Extract the [X, Y] coordinate from the center of the cell holding the provided text.  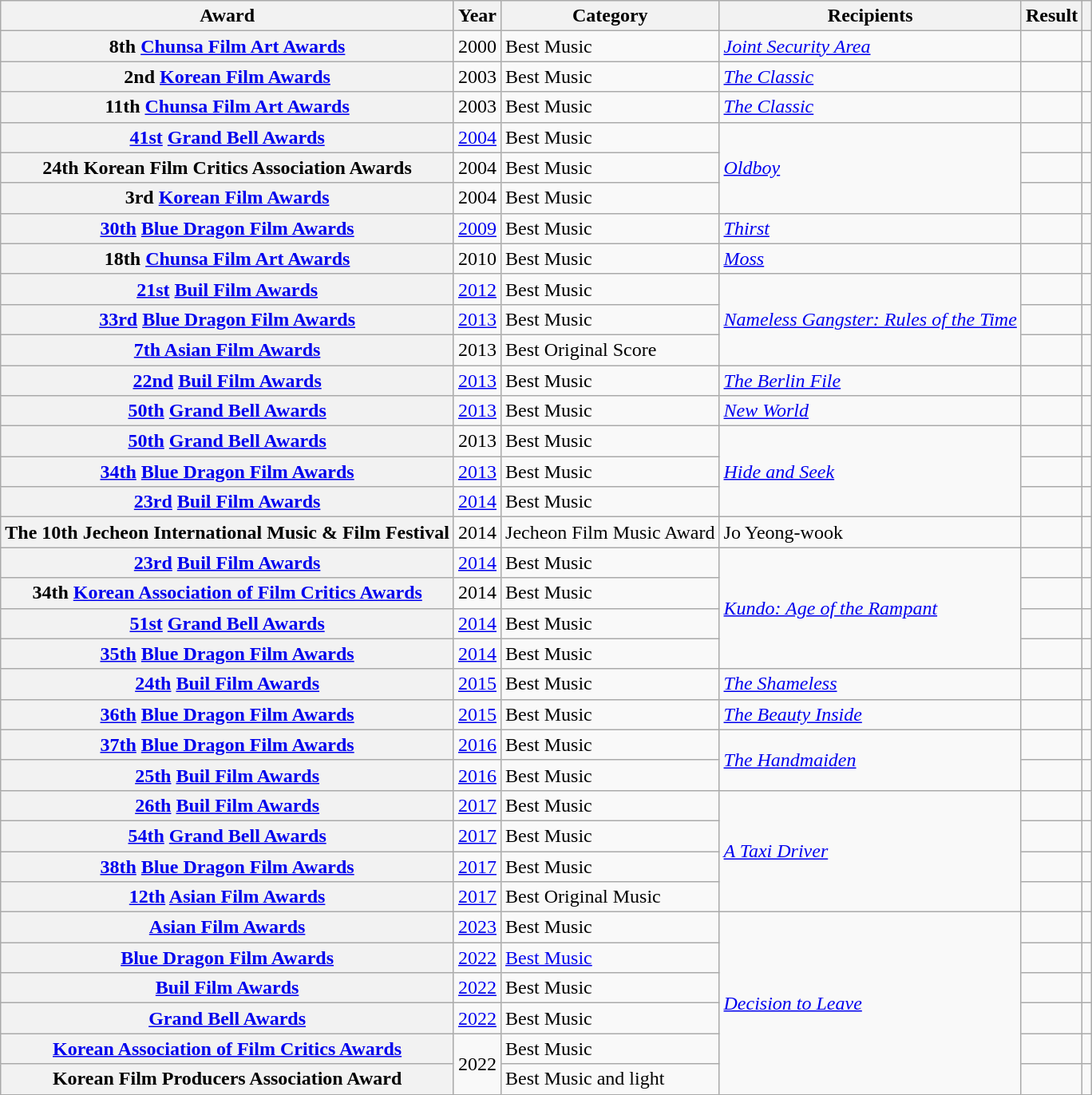
Best Original Score [610, 350]
51st Grand Bell Awards [227, 623]
Thirst [870, 228]
2nd Korean Film Awards [227, 77]
38th Blue Dragon Film Awards [227, 866]
54th Grand Bell Awards [227, 836]
2009 [477, 228]
12th Asian Film Awards [227, 897]
The Handmaiden [870, 760]
Joint Security Area [870, 46]
The Berlin File [870, 381]
Buil Film Awards [227, 988]
Year [477, 16]
18th Chunsa Film Art Awards [227, 259]
Korean Association of Film Critics Awards [227, 1049]
Oldboy [870, 168]
The 10th Jecheon International Music & Film Festival [227, 532]
22nd Buil Film Awards [227, 381]
Jo Yeong-wook [870, 532]
34th Korean Association of Film Critics Awards [227, 593]
New World [870, 411]
Hide and Seek [870, 472]
2000 [477, 46]
2023 [477, 927]
Recipients [870, 16]
21st Buil Film Awards [227, 289]
26th Buil Film Awards [227, 805]
34th Blue Dragon Film Awards [227, 472]
Korean Film Producers Association Award [227, 1079]
30th Blue Dragon Film Awards [227, 228]
11th Chunsa Film Art Awards [227, 107]
2012 [477, 289]
24th Buil Film Awards [227, 684]
3rd Korean Film Awards [227, 198]
The Beauty Inside [870, 714]
Moss [870, 259]
The Shameless [870, 684]
33rd Blue Dragon Film Awards [227, 319]
Jecheon Film Music Award [610, 532]
37th Blue Dragon Film Awards [227, 745]
35th Blue Dragon Film Awards [227, 654]
Category [610, 16]
2010 [477, 259]
Best Original Music [610, 897]
Best Music and light [610, 1079]
Award [227, 16]
A Taxi Driver [870, 851]
Grand Bell Awards [227, 1018]
36th Blue Dragon Film Awards [227, 714]
24th Korean Film Critics Association Awards [227, 168]
8th Chunsa Film Art Awards [227, 46]
Nameless Gangster: Rules of the Time [870, 319]
Result [1051, 16]
Blue Dragon Film Awards [227, 958]
Decision to Leave [870, 1003]
7th Asian Film Awards [227, 350]
25th Buil Film Awards [227, 775]
41st Grand Bell Awards [227, 137]
Kundo: Age of the Rampant [870, 608]
Asian Film Awards [227, 927]
